Return (x, y) of the center of cell containing provided text 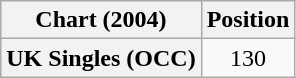
Chart (2004) (101, 20)
UK Singles (OCC) (101, 58)
Position (248, 20)
130 (248, 58)
